Pinpoint the cell where the given text exists, returning its [x, y] midpoint coordinate. 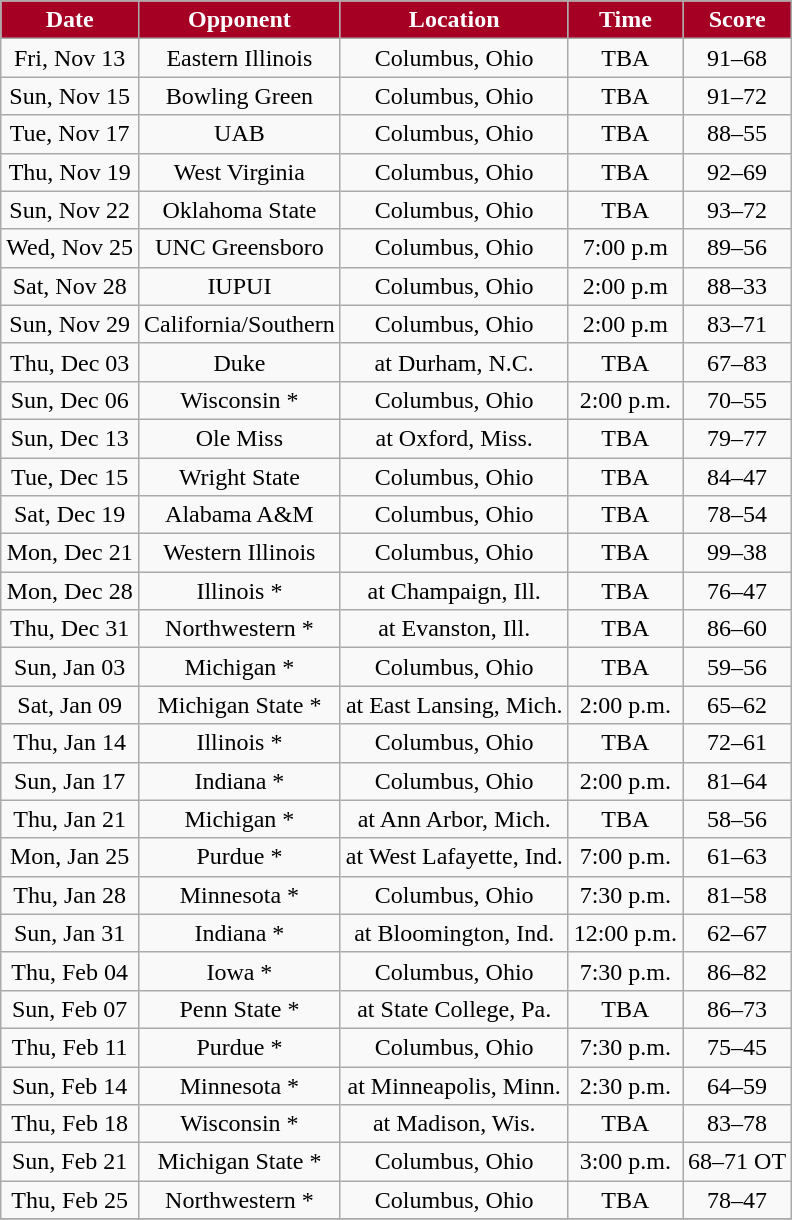
Sun, Jan 03 [70, 667]
68–71 OT [738, 1162]
Tue, Dec 15 [70, 477]
83–71 [738, 324]
Wright State [240, 477]
Sun, Nov 15 [70, 96]
67–83 [738, 362]
Sat, Nov 28 [70, 286]
78–54 [738, 515]
at West Lafayette, Ind. [454, 857]
IUPUI [240, 286]
at Champaign, Ill. [454, 591]
Time [625, 20]
64–59 [738, 1085]
88–55 [738, 134]
Thu, Feb 18 [70, 1124]
61–63 [738, 857]
Fri, Nov 13 [70, 58]
at State College, Pa. [454, 1009]
Bowling Green [240, 96]
at Minneapolis, Minn. [454, 1085]
at Durham, N.C. [454, 362]
Sun, Dec 06 [70, 400]
Score [738, 20]
Mon, Dec 28 [70, 591]
99–38 [738, 553]
Sun, Feb 07 [70, 1009]
Western Illinois [240, 553]
86–60 [738, 629]
Wed, Nov 25 [70, 248]
93–72 [738, 210]
Sun, Jan 31 [70, 933]
Ole Miss [240, 438]
UNC Greensboro [240, 248]
Iowa * [240, 971]
Thu, Jan 21 [70, 819]
81–64 [738, 781]
at Evanston, Ill. [454, 629]
Tue, Nov 17 [70, 134]
at East Lansing, Mich. [454, 705]
62–67 [738, 933]
Thu, Jan 28 [70, 895]
72–61 [738, 743]
12:00 p.m. [625, 933]
89–56 [738, 248]
65–62 [738, 705]
78–47 [738, 1200]
Sun, Feb 14 [70, 1085]
59–56 [738, 667]
Thu, Nov 19 [70, 172]
3:00 p.m. [625, 1162]
Sat, Dec 19 [70, 515]
Sun, Nov 22 [70, 210]
at Bloomington, Ind. [454, 933]
at Ann Arbor, Mich. [454, 819]
Thu, Feb 04 [70, 971]
58–56 [738, 819]
84–47 [738, 477]
Sun, Feb 21 [70, 1162]
2:30 p.m. [625, 1085]
76–47 [738, 591]
7:00 p.m. [625, 857]
Sun, Jan 17 [70, 781]
91–68 [738, 58]
86–73 [738, 1009]
Alabama A&M [240, 515]
7:00 p.m [625, 248]
Thu, Dec 03 [70, 362]
Sun, Dec 13 [70, 438]
86–82 [738, 971]
91–72 [738, 96]
Thu, Dec 31 [70, 629]
Penn State * [240, 1009]
West Virginia [240, 172]
Mon, Dec 21 [70, 553]
at Madison, Wis. [454, 1124]
at Oxford, Miss. [454, 438]
Eastern Illinois [240, 58]
92–69 [738, 172]
70–55 [738, 400]
UAB [240, 134]
Sat, Jan 09 [70, 705]
Sun, Nov 29 [70, 324]
83–78 [738, 1124]
Oklahoma State [240, 210]
Duke [240, 362]
81–58 [738, 895]
Thu, Jan 14 [70, 743]
75–45 [738, 1047]
Location [454, 20]
Thu, Feb 11 [70, 1047]
California/Southern [240, 324]
79–77 [738, 438]
Mon, Jan 25 [70, 857]
Opponent [240, 20]
88–33 [738, 286]
Thu, Feb 25 [70, 1200]
Date [70, 20]
